Provide the [x, y] coordinate of the cell's center where the given text is located.  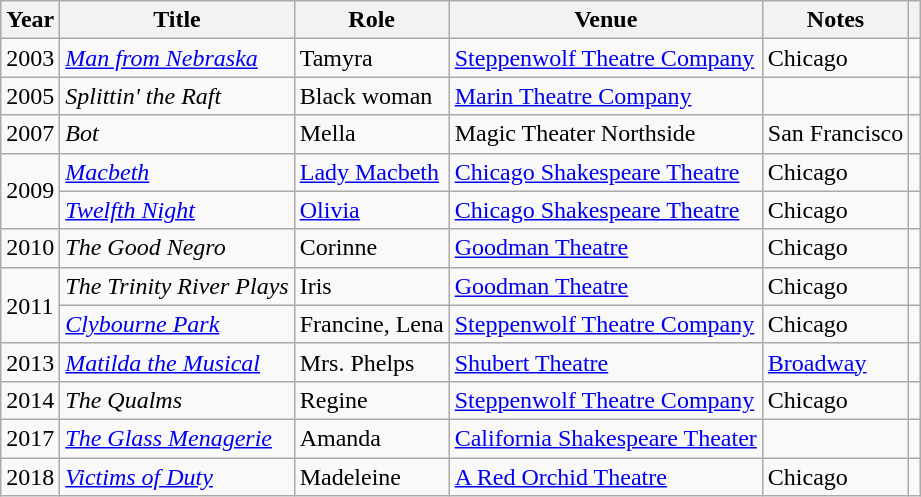
Magic Theater Northside [606, 134]
2003 [30, 58]
2007 [30, 134]
The Qualms [177, 400]
2005 [30, 96]
Matilda the Musical [177, 362]
Man from Nebraska [177, 58]
Twelfth Night [177, 210]
2018 [30, 477]
Title [177, 20]
Mella [372, 134]
Olivia [372, 210]
Madeleine [372, 477]
Venue [606, 20]
Tamyra [372, 58]
Role [372, 20]
Victims of Duty [177, 477]
Marin Theatre Company [606, 96]
The Glass Menagerie [177, 438]
2017 [30, 438]
2009 [30, 191]
Lady Macbeth [372, 172]
San Francisco [835, 134]
The Trinity River Plays [177, 286]
California Shakespeare Theater [606, 438]
2013 [30, 362]
Notes [835, 20]
Corinne [372, 248]
2014 [30, 400]
Clybourne Park [177, 324]
Macbeth [177, 172]
Bot [177, 134]
The Good Negro [177, 248]
Regine [372, 400]
Splittin' the Raft [177, 96]
Black woman [372, 96]
Shubert Theatre [606, 362]
Year [30, 20]
A Red Orchid Theatre [606, 477]
Amanda [372, 438]
Broadway [835, 362]
2011 [30, 305]
2010 [30, 248]
Iris [372, 286]
Mrs. Phelps [372, 362]
Francine, Lena [372, 324]
